Identify which cell holds the provided text, then report its [X, Y] central coordinate. 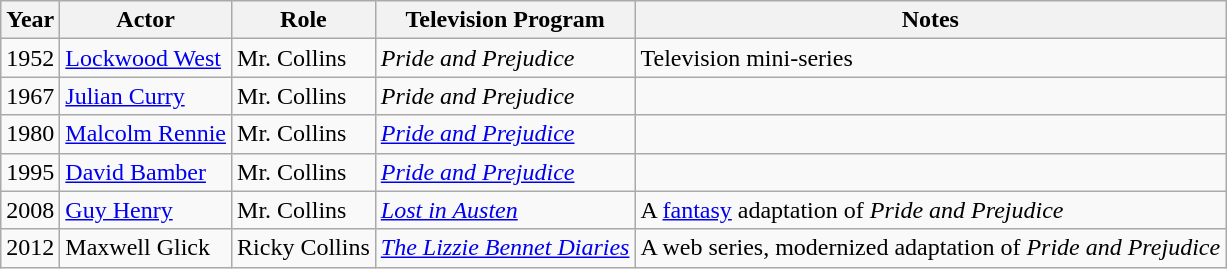
Notes [930, 20]
A web series, modernized adaptation of Pride and Prejudice [930, 248]
Malcolm Rennie [146, 134]
1967 [30, 96]
Guy Henry [146, 210]
Actor [146, 20]
1952 [30, 58]
Lost in Austen [505, 210]
Lockwood West [146, 58]
A fantasy adaptation of Pride and Prejudice [930, 210]
2008 [30, 210]
Maxwell Glick [146, 248]
The Lizzie Bennet Diaries [505, 248]
2012 [30, 248]
1980 [30, 134]
Television Program [505, 20]
1995 [30, 172]
Julian Curry [146, 96]
Role [304, 20]
Year [30, 20]
David Bamber [146, 172]
Ricky Collins [304, 248]
Television mini-series [930, 58]
